Capture the cell that displays the provided text and extract its [X, Y] central coordinate. 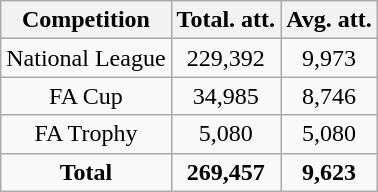
Avg. att. [330, 20]
269,457 [226, 172]
Total [86, 172]
229,392 [226, 58]
34,985 [226, 96]
8,746 [330, 96]
Total. att. [226, 20]
National League [86, 58]
Competition [86, 20]
9,623 [330, 172]
FA Cup [86, 96]
9,973 [330, 58]
FA Trophy [86, 134]
